Return [X, Y] of the center of cell containing provided text 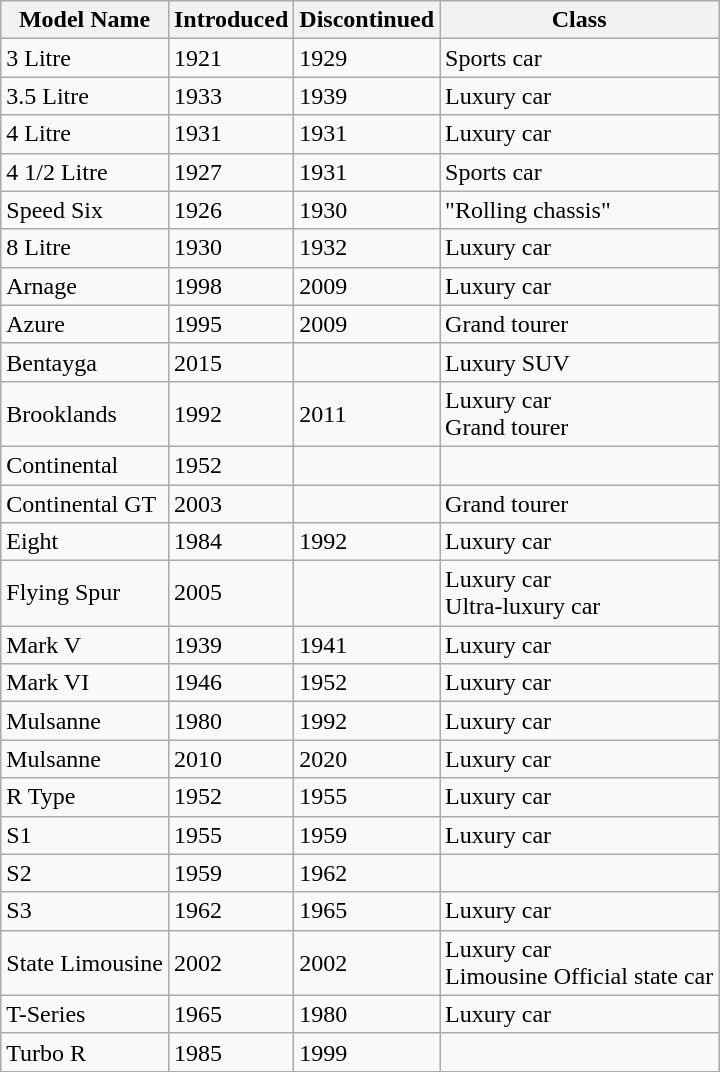
Discontinued [367, 20]
4 1/2 Litre [85, 172]
1984 [230, 542]
1995 [230, 324]
Mark VI [85, 683]
R Type [85, 797]
2011 [367, 414]
"Rolling chassis" [580, 210]
Brooklands [85, 414]
1921 [230, 58]
1999 [367, 1052]
1926 [230, 210]
Continental GT [85, 503]
8 Litre [85, 248]
Introduced [230, 20]
1998 [230, 286]
Eight [85, 542]
1985 [230, 1052]
3 Litre [85, 58]
Turbo R [85, 1052]
Luxury SUV [580, 362]
Speed Six [85, 210]
1933 [230, 96]
Luxury carUltra-luxury car [580, 594]
1946 [230, 683]
Mark V [85, 645]
Arnage [85, 286]
Model Name [85, 20]
2010 [230, 759]
2003 [230, 503]
Continental [85, 465]
4 Litre [85, 134]
Bentayga [85, 362]
T-Series [85, 1014]
2005 [230, 594]
State Limousine [85, 962]
2020 [367, 759]
1941 [367, 645]
S2 [85, 873]
1927 [230, 172]
Class [580, 20]
S3 [85, 911]
2015 [230, 362]
1932 [367, 248]
Luxury carLimousine Official state car [580, 962]
1929 [367, 58]
Luxury carGrand tourer [580, 414]
Flying Spur [85, 594]
S1 [85, 835]
Azure [85, 324]
3.5 Litre [85, 96]
